Locate the cell with the specified text and output its [x, y] center coordinate. 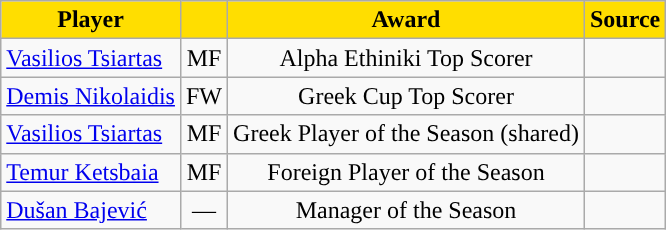
Temur Ketsbaia [91, 172]
— [204, 210]
Foreign Player of the Season [406, 172]
Demis Nikolaidis [91, 96]
Manager of the Season [406, 210]
FW [204, 96]
Greek Player of the Season (shared) [406, 134]
Source [624, 20]
Greek Cup Top Scorer [406, 96]
Player [91, 20]
Dušan Bajević [91, 210]
Award [406, 20]
Alpha Ethiniki Top Scorer [406, 58]
